From the cell containing the given text, extract its center point as (x, y) coordinate. 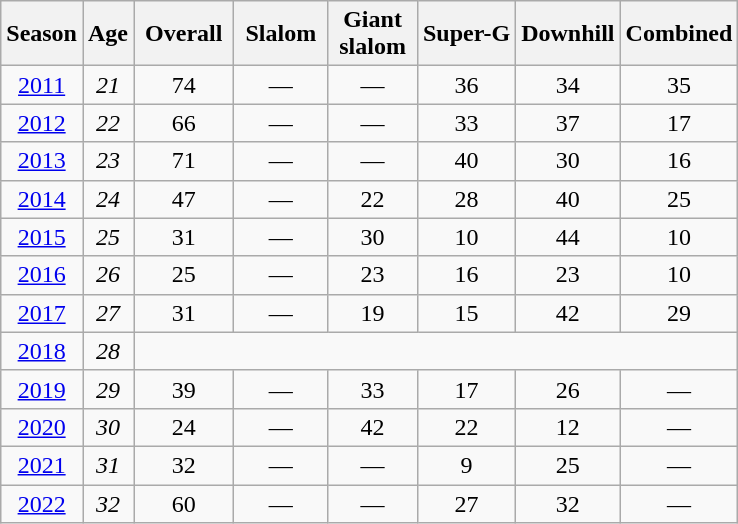
Age (108, 34)
9 (466, 465)
2011 (42, 85)
39 (184, 389)
2015 (42, 237)
12 (568, 427)
2018 (42, 351)
2016 (42, 275)
2022 (42, 503)
2013 (42, 161)
2017 (42, 313)
Giant slalom (373, 34)
Overall (184, 34)
35 (679, 85)
2014 (42, 199)
2021 (42, 465)
44 (568, 237)
47 (184, 199)
66 (184, 123)
21 (108, 85)
2012 (42, 123)
34 (568, 85)
Downhill (568, 34)
2019 (42, 389)
19 (373, 313)
36 (466, 85)
Super-G (466, 34)
Combined (679, 34)
Slalom (281, 34)
Season (42, 34)
37 (568, 123)
2020 (42, 427)
74 (184, 85)
71 (184, 161)
60 (184, 503)
15 (466, 313)
